Determine the [x, y] coordinate at the center of the cell enclosing the given text.  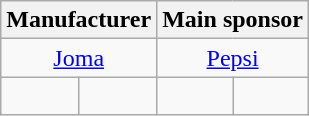
Manufacturer [79, 20]
Main sponsor [233, 20]
Pepsi [233, 58]
Joma [79, 58]
